Search for the cell housing the specified text and yield its (x, y) center coordinate. 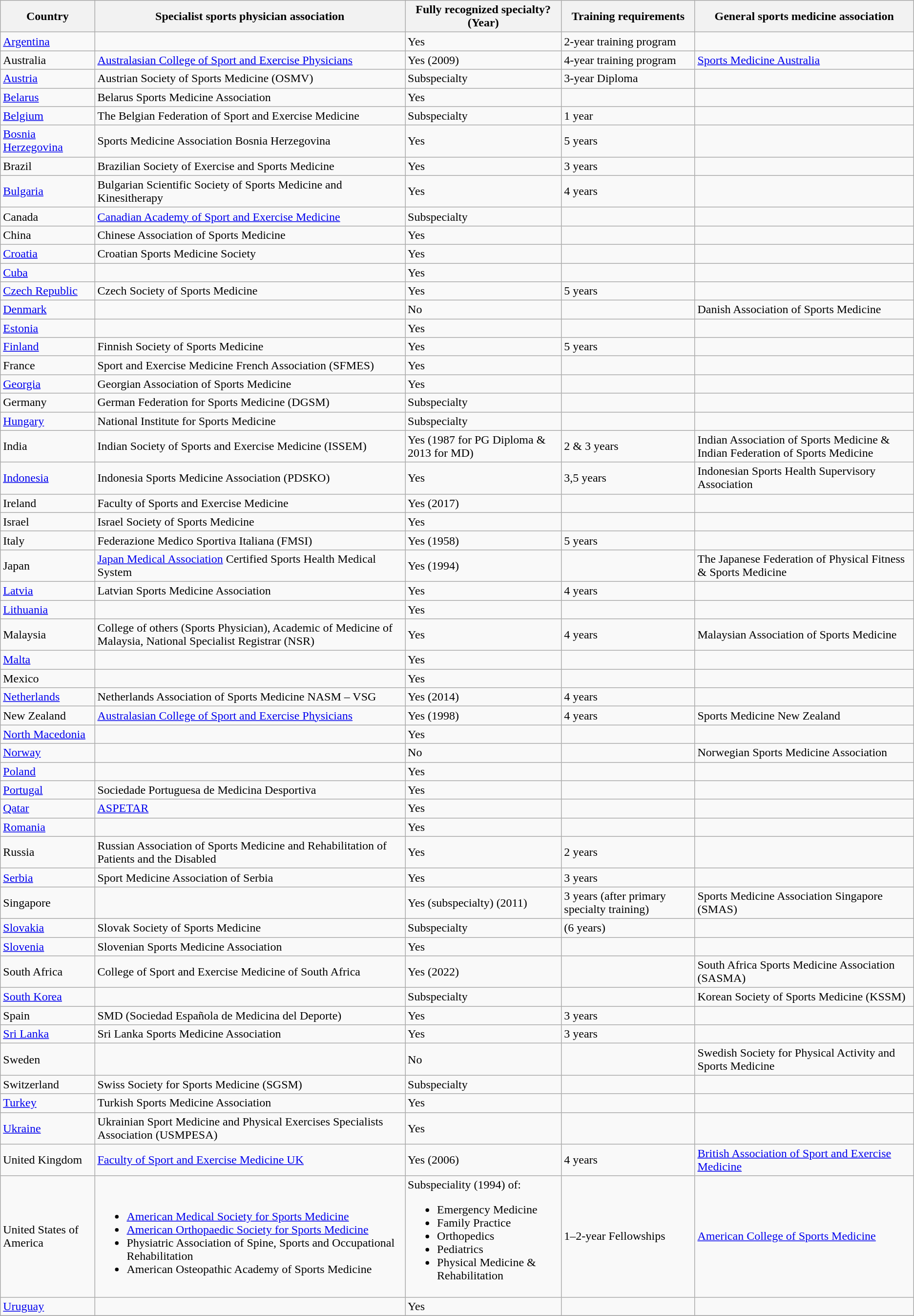
National Institute for Sports Medicine (250, 421)
Specialist sports physician association (250, 17)
The Belgian Federation of Sport and Exercise Medicine (250, 116)
Training requirements (628, 17)
Faculty of Sport and Exercise Medicine UK (250, 1160)
Yes (2009) (483, 60)
Federazione Medico Sportiva Italiana (FMSI) (250, 540)
Ireland (48, 503)
Indonesia Sports Medicine Association (PDSKO) (250, 478)
(6 years) (628, 928)
Switzerland (48, 1084)
Slovak Society of Sports Medicine (250, 928)
Finland (48, 347)
Germany (48, 403)
Georgia (48, 384)
Czech Society of Sports Medicine (250, 291)
2-year training program (628, 42)
American College of Sports Medicine (804, 1236)
South Africa Sports Medicine Association (SASMA) (804, 972)
Australia (48, 60)
Austrian Society of Sports Medicine (OSMV) (250, 79)
Serbia (48, 877)
Fully recognized specialty? (Year) (483, 17)
Sports Medicine Association Singapore (SMAS) (804, 903)
2 years (628, 852)
Israel (48, 522)
Bosnia Herzegovina (48, 141)
South Korea (48, 997)
Norway (48, 753)
2 & 3 years (628, 446)
Yes (1994) (483, 566)
Estonia (48, 328)
3-year Diploma (628, 79)
Sports Medicine Association Bosnia Herzegovina (250, 141)
Qatar (48, 808)
4-year training program (628, 60)
Yes (subspecialty) (2011) (483, 903)
Latvia (48, 591)
Malta (48, 660)
Russia (48, 852)
Yes (2022) (483, 972)
Brazil (48, 166)
Chinese Association of Sports Medicine (250, 235)
Latvian Sports Medicine Association (250, 591)
German Federation for Sports Medicine (DGSM) (250, 403)
Austria (48, 79)
Indian Society of Sports and Exercise Medicine (ISSEM) (250, 446)
The Japanese Federation of Physical Fitness & Sports Medicine (804, 566)
Turkey (48, 1103)
Canada (48, 216)
Bulgarian Scientific Society of Sports Medicine and Kinesitherapy (250, 191)
North Macedonia (48, 734)
Swiss Society for Sports Medicine (SGSM) (250, 1084)
Belarus Sports Medicine Association (250, 97)
Poland (48, 771)
Sports Medicine Australia (804, 60)
Indonesian Sports Health Supervisory Association (804, 478)
Sport and Exercise Medicine French Association (SFMES) (250, 365)
Slovakia (48, 928)
Brazilian Society of Exercise and Sports Medicine (250, 166)
Yes (2014) (483, 697)
British Association of Sport and Exercise Medicine (804, 1160)
General sports medicine association (804, 17)
Croatia (48, 254)
Russian Association of Sports Medicine and Rehabilitation of Patients and the Disabled (250, 852)
Finnish Society of Sports Medicine (250, 347)
Ukrainian Sport Medicine and Physical Exercises Specialists Association (USMPESA) (250, 1128)
Korean Society of Sports Medicine (KSSM) (804, 997)
Canadian Academy of Sport and Exercise Medicine (250, 216)
Croatian Sports Medicine Society (250, 254)
Hungary (48, 421)
Belarus (48, 97)
United Kingdom (48, 1160)
Yes (2006) (483, 1160)
Norwegian Sports Medicine Association (804, 753)
SMD (Sociedad Española de Medicina del Deporte) (250, 1016)
Czech Republic (48, 291)
New Zealand (48, 716)
Indian Association of Sports Medicine & Indian Federation of Sports Medicine (804, 446)
Japan (48, 566)
Argentina (48, 42)
College of others (Sports Physician), Academic of Medicine of Malaysia, National Specialist Registrar (NSR) (250, 635)
Uruguay (48, 1306)
Italy (48, 540)
India (48, 446)
Spain (48, 1016)
Georgian Association of Sports Medicine (250, 384)
ASPETAR (250, 808)
Yes (1958) (483, 540)
China (48, 235)
Sports Medicine New Zealand (804, 716)
Sweden (48, 1059)
Sri Lanka Sports Medicine Association (250, 1034)
France (48, 365)
Slovenian Sports Medicine Association (250, 946)
3 years (after primary specialty training) (628, 903)
Malaysian Association of Sports Medicine (804, 635)
Sport Medicine Association of Serbia (250, 877)
1–2-year Fellowships (628, 1236)
Danish Association of Sports Medicine (804, 310)
Israel Society of Sports Medicine (250, 522)
Yes (1998) (483, 716)
Netherlands Association of Sports Medicine NASM – VSG (250, 697)
Netherlands (48, 697)
3,5 years (628, 478)
Yes (2017) (483, 503)
Indonesia (48, 478)
Yes (1987 for PG Diploma & 2013 for MD) (483, 446)
Cuba (48, 272)
Sri Lanka (48, 1034)
Sociedade Portuguesa de Medicina Desportiva (250, 790)
Turkish Sports Medicine Association (250, 1103)
South Africa (48, 972)
Denmark (48, 310)
College of Sport and Exercise Medicine of South Africa (250, 972)
Slovenia (48, 946)
Subspeciality (1994) of:Emergency MedicineFamily PracticeOrthopedicsPediatricsPhysical Medicine & Rehabilitation (483, 1236)
Romania (48, 827)
Singapore (48, 903)
United States of America (48, 1236)
Country (48, 17)
Faculty of Sports and Exercise Medicine (250, 503)
Portugal (48, 790)
Belgium (48, 116)
Bulgaria (48, 191)
Mexico (48, 679)
Malaysia (48, 635)
1 year (628, 116)
Lithuania (48, 609)
Ukraine (48, 1128)
Japan Medical Association Certified Sports Health Medical System (250, 566)
Swedish Society for Physical Activity and Sports Medicine (804, 1059)
